Search for the cell housing the specified text and yield its (x, y) center coordinate. 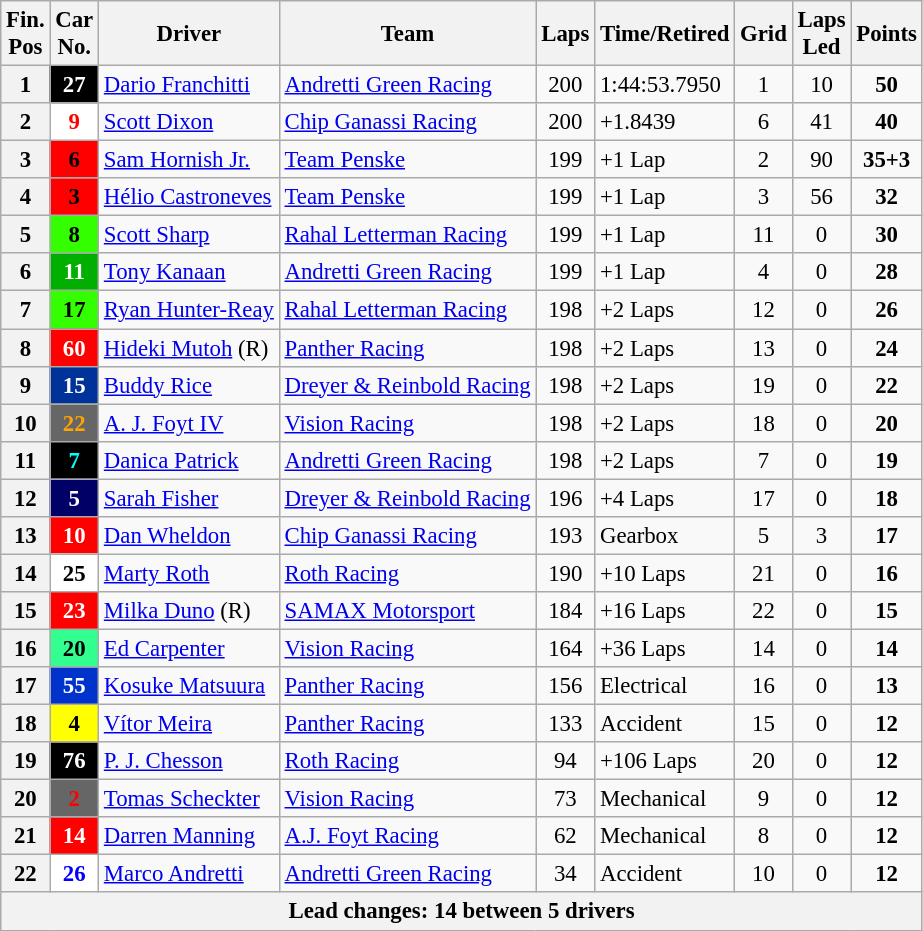
+16 Laps (665, 611)
+10 Laps (665, 573)
Scott Dixon (190, 122)
1:44:53.7950 (665, 85)
Ryan Hunter-Reay (190, 310)
Points (886, 34)
24 (886, 348)
CarNo. (74, 34)
P. J. Chesson (190, 761)
LapsLed (822, 34)
32 (886, 197)
+36 Laps (665, 648)
50 (886, 85)
SAMAX Motorsport (408, 611)
Gearbox (665, 536)
Milka Duno (R) (190, 611)
23 (74, 611)
62 (566, 836)
30 (886, 235)
164 (566, 648)
Driver (190, 34)
Dario Franchitti (190, 85)
Fin.Pos (26, 34)
Scott Sharp (190, 235)
Sam Hornish Jr. (190, 160)
+1.8439 (665, 122)
Ed Carpenter (190, 648)
Marco Andretti (190, 874)
60 (74, 348)
Laps (566, 34)
28 (886, 273)
Tomas Scheckter (190, 799)
73 (566, 799)
25 (74, 573)
156 (566, 686)
Grid (764, 34)
196 (566, 498)
56 (822, 197)
Dan Wheldon (190, 536)
Danica Patrick (190, 460)
40 (886, 122)
76 (74, 761)
Marty Roth (190, 573)
A. J. Foyt IV (190, 423)
Lead changes: 14 between 5 drivers (462, 912)
Hideki Mutoh (R) (190, 348)
184 (566, 611)
55 (74, 686)
Darren Manning (190, 836)
Team (408, 34)
41 (822, 122)
27 (74, 85)
35+3 (886, 160)
133 (566, 724)
Kosuke Matsuura (190, 686)
+4 Laps (665, 498)
Buddy Rice (190, 385)
190 (566, 573)
Time/Retired (665, 34)
Sarah Fisher (190, 498)
Tony Kanaan (190, 273)
94 (566, 761)
Hélio Castroneves (190, 197)
193 (566, 536)
Electrical (665, 686)
+106 Laps (665, 761)
34 (566, 874)
90 (822, 160)
A.J. Foyt Racing (408, 836)
Vítor Meira (190, 724)
